Extract the (X, Y) coordinate from the center of the cell holding the provided text.  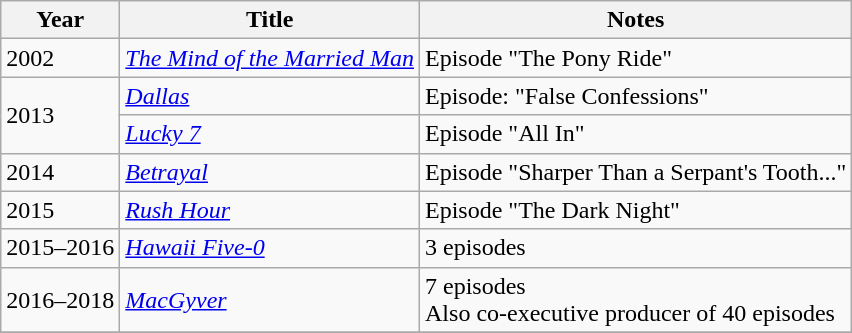
2015 (60, 210)
MacGyver (270, 300)
Notes (636, 20)
Rush Hour (270, 210)
7 episodesAlso co-executive producer of 40 episodes (636, 300)
2014 (60, 172)
Lucky 7 (270, 134)
Episode: "False Confessions" (636, 96)
Dallas (270, 96)
2015–2016 (60, 248)
Betrayal (270, 172)
Episode "The Dark Night" (636, 210)
3 episodes (636, 248)
Year (60, 20)
Hawaii Five-0 (270, 248)
The Mind of the Married Man (270, 58)
Episode "All In" (636, 134)
2016–2018 (60, 300)
Title (270, 20)
Episode "Sharper Than a Serpant's Tooth..." (636, 172)
2002 (60, 58)
Episode "The Pony Ride" (636, 58)
2013 (60, 115)
